Scan for the cell matching the given text and deliver its [X, Y] coordinate at center. 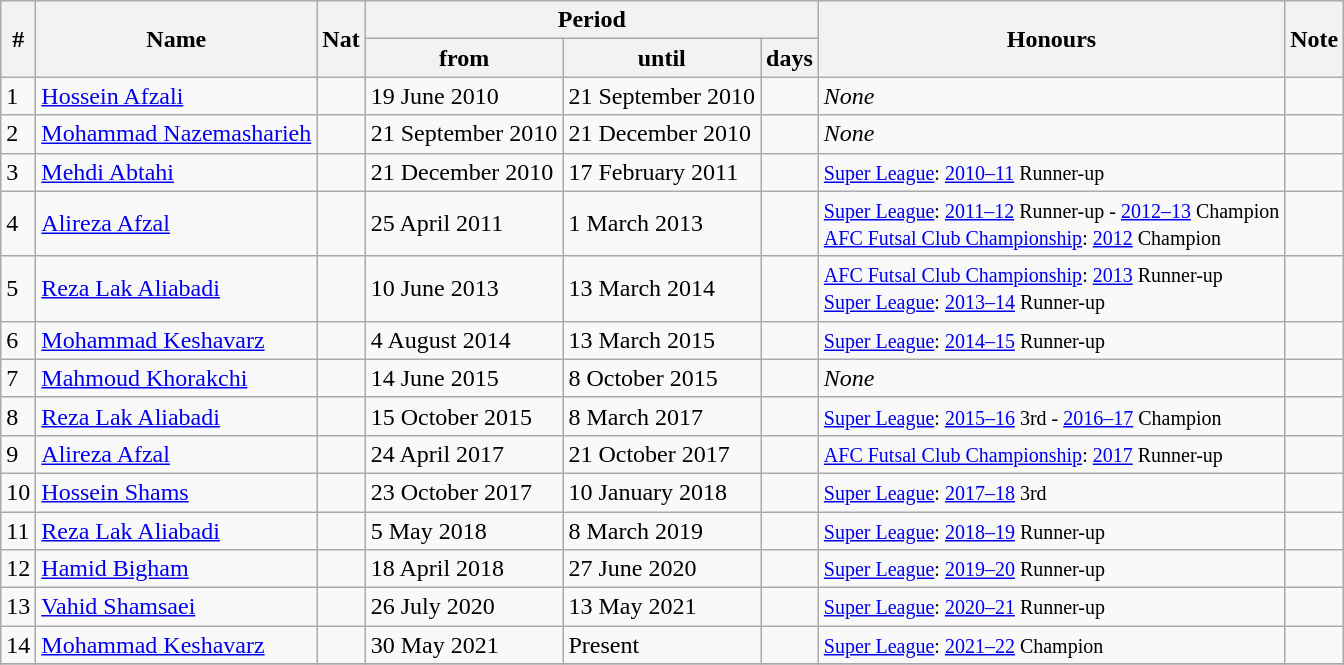
19 June 2010 [464, 96]
Super League: 2010–11 Runner-up [1051, 172]
Vahid Shamsaei [176, 607]
AFC Futsal Club Championship: 2017 Runner-up [1051, 454]
18 April 2018 [464, 569]
27 June 2020 [662, 569]
2 [18, 134]
9 [18, 454]
Period [592, 20]
Mohammad Nazemasharieh [176, 134]
3 [18, 172]
Hossein Shams [176, 492]
Hamid Bigham [176, 569]
4 August 2014 [464, 340]
4 [18, 224]
8 March 2019 [662, 531]
14 June 2015 [464, 378]
13 March 2015 [662, 340]
Note [1314, 39]
17 February 2011 [662, 172]
8 [18, 416]
5 [18, 288]
Super League: 2011–12 Runner-up - 2012–13 Champion AFC Futsal Club Championship: 2012 Champion [1051, 224]
8 March 2017 [662, 416]
# [18, 39]
13 May 2021 [662, 607]
15 October 2015 [464, 416]
Present [662, 645]
25 April 2011 [464, 224]
24 April 2017 [464, 454]
11 [18, 531]
Name [176, 39]
13 March 2014 [662, 288]
8 October 2015 [662, 378]
23 October 2017 [464, 492]
13 [18, 607]
30 May 2021 [464, 645]
10 January 2018 [662, 492]
Mahmoud Khorakchi [176, 378]
AFC Futsal Club Championship: 2013 Runner-up Super League: 2013–14 Runner-up [1051, 288]
10 [18, 492]
Super League: 2014–15 Runner-up [1051, 340]
Super League: 2017–18 3rd [1051, 492]
days [790, 58]
Super League: 2020–21 Runner-up [1051, 607]
10 June 2013 [464, 288]
Nat [341, 39]
from [464, 58]
21 October 2017 [662, 454]
Hossein Afzali [176, 96]
Super League: 2018–19 Runner-up [1051, 531]
12 [18, 569]
Super League: 2019–20 Runner-up [1051, 569]
14 [18, 645]
1 [18, 96]
1 March 2013 [662, 224]
until [662, 58]
6 [18, 340]
Super League: 2021–22 Champion [1051, 645]
Mehdi Abtahi [176, 172]
Super League: 2015–16 3rd - 2016–17 Champion [1051, 416]
Honours [1051, 39]
5 May 2018 [464, 531]
7 [18, 378]
26 July 2020 [464, 607]
